Detect which cell encompasses the target text, then output its [X, Y] center coordinate. 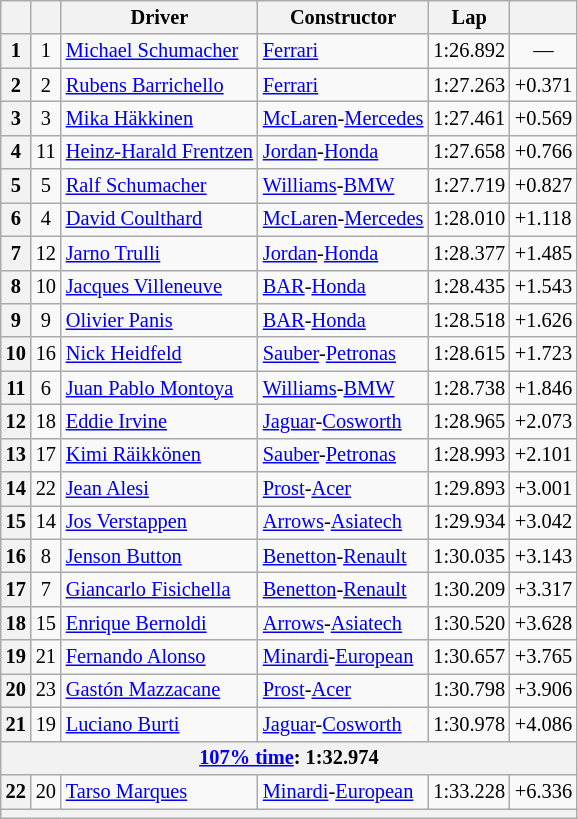
1:33.228 [469, 791]
1:28.615 [469, 354]
+0.766 [544, 152]
Jean Alesi [160, 489]
1:28.738 [469, 388]
+0.569 [544, 118]
1:30.657 [469, 657]
1:27.263 [469, 85]
Heinz-Harald Frentzen [160, 152]
+1.118 [544, 219]
Nick Heidfeld [160, 354]
Giancarlo Fisichella [160, 589]
Olivier Panis [160, 320]
1:30.798 [469, 690]
Lap [469, 17]
+1.485 [544, 253]
1:30.520 [469, 623]
Michael Schumacher [160, 51]
1:29.893 [469, 489]
+1.723 [544, 354]
+2.073 [544, 421]
1:29.934 [469, 522]
Jenson Button [160, 556]
David Coulthard [160, 219]
+0.827 [544, 186]
+3.765 [544, 657]
1:27.658 [469, 152]
Rubens Barrichello [160, 85]
+3.317 [544, 589]
1:28.435 [469, 287]
+1.626 [544, 320]
+0.371 [544, 85]
Ralf Schumacher [160, 186]
Kimi Räikkönen [160, 455]
— [544, 51]
1:30.209 [469, 589]
+1.846 [544, 388]
Constructor [343, 17]
+4.086 [544, 724]
1:28.010 [469, 219]
1:28.965 [469, 421]
+2.101 [544, 455]
Driver [160, 17]
+1.543 [544, 287]
1:28.518 [469, 320]
1:30.035 [469, 556]
Jos Verstappen [160, 522]
Enrique Bernoldi [160, 623]
1:27.461 [469, 118]
Juan Pablo Montoya [160, 388]
+3.143 [544, 556]
Jarno Trulli [160, 253]
107% time: 1:32.974 [289, 758]
Gastón Mazzacane [160, 690]
+3.042 [544, 522]
Luciano Burti [160, 724]
Tarso Marques [160, 791]
Fernando Alonso [160, 657]
1:28.377 [469, 253]
Mika Häkkinen [160, 118]
1:27.719 [469, 186]
1:30.978 [469, 724]
23 [46, 690]
Eddie Irvine [160, 421]
1:26.892 [469, 51]
Jacques Villeneuve [160, 287]
+3.001 [544, 489]
+6.336 [544, 791]
1:28.993 [469, 455]
+3.906 [544, 690]
13 [16, 455]
+3.628 [544, 623]
